Identify which cell holds the provided text, then report its (X, Y) central coordinate. 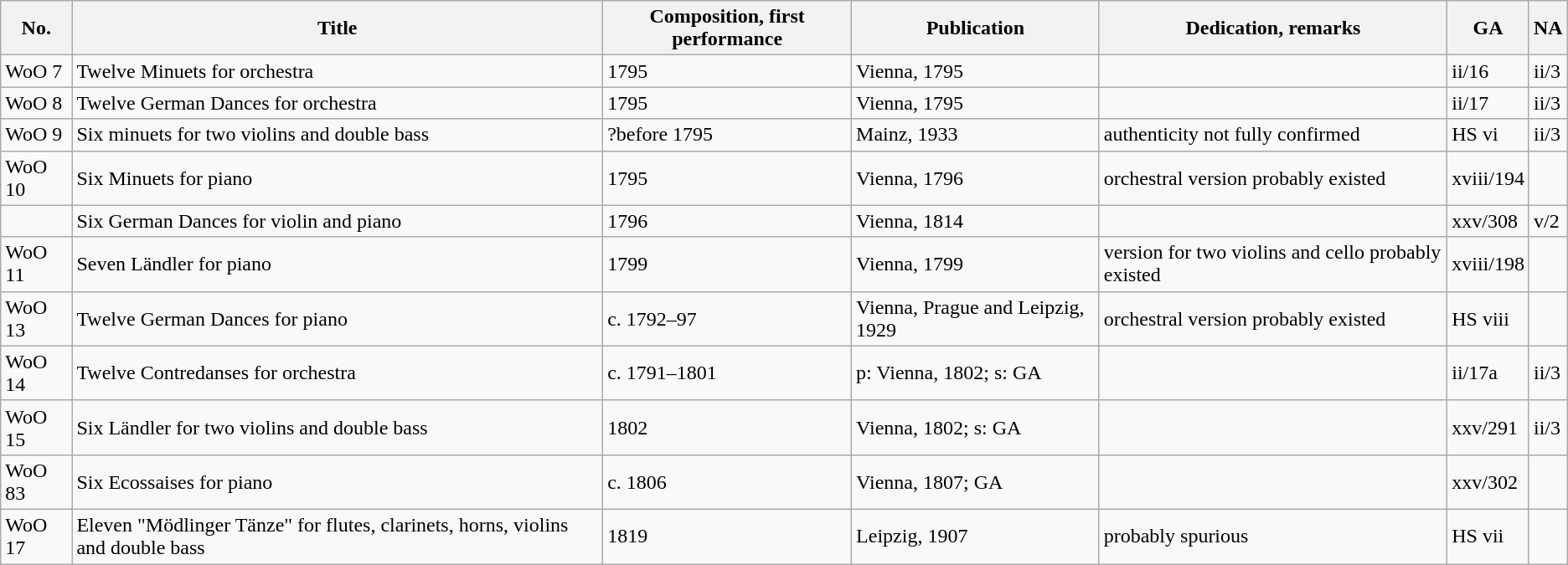
Leipzig, 1907 (976, 536)
Vienna, 1796 (976, 177)
Publication (976, 28)
Twelve Minuets for orchestra (338, 71)
c. 1806 (727, 482)
ii/17a (1488, 373)
Twelve German Dances for orchestra (338, 103)
p: Vienna, 1802; s: GA (976, 373)
Dedication, remarks (1273, 28)
xviii/198 (1488, 265)
ii/17 (1488, 103)
WoO 10 (37, 177)
WoO 8 (37, 103)
Vienna, 1807; GA (976, 482)
version for two violins and cello probably existed (1273, 265)
GA (1488, 28)
NA (1548, 28)
Twelve Contredanses for orchestra (338, 373)
ii/16 (1488, 71)
Six German Dances for violin and piano (338, 221)
WoO 11 (37, 265)
Vienna, 1799 (976, 265)
xxv/302 (1488, 482)
HS vii (1488, 536)
1796 (727, 221)
1802 (727, 427)
Twelve German Dances for piano (338, 318)
WoO 15 (37, 427)
Vienna, 1802; s: GA (976, 427)
1799 (727, 265)
1819 (727, 536)
?before 1795 (727, 135)
WoO 9 (37, 135)
HS viii (1488, 318)
HS vi (1488, 135)
WoO 83 (37, 482)
WoO 14 (37, 373)
c. 1791–1801 (727, 373)
Vienna, 1814 (976, 221)
xviii/194 (1488, 177)
Seven Ländler for piano (338, 265)
authenticity not fully confirmed (1273, 135)
Composition, first performance (727, 28)
xxv/308 (1488, 221)
Six Ländler for two violins and double bass (338, 427)
Title (338, 28)
Six Ecossaises for piano (338, 482)
Vienna, Prague and Leipzig, 1929 (976, 318)
probably spurious (1273, 536)
Six minuets for two violins and double bass (338, 135)
v/2 (1548, 221)
No. (37, 28)
WoO 17 (37, 536)
Mainz, 1933 (976, 135)
xxv/291 (1488, 427)
Eleven "Mödlinger Tänze" for flutes, clarinets, horns, violins and double bass (338, 536)
WoO 13 (37, 318)
WoO 7 (37, 71)
c. 1792–97 (727, 318)
Six Minuets for piano (338, 177)
